Scan for the cell matching the given text and deliver its (x, y) coordinate at center. 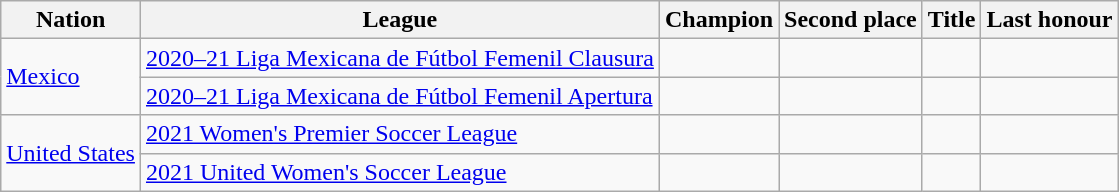
League (400, 20)
Champion (718, 20)
United States (71, 153)
Mexico (71, 77)
Nation (71, 20)
2021 Women's Premier Soccer League (400, 134)
2020–21 Liga Mexicana de Fútbol Femenil Apertura (400, 96)
Title (952, 20)
2020–21 Liga Mexicana de Fútbol Femenil Clausura (400, 58)
2021 United Women's Soccer League (400, 172)
Last honour (1050, 20)
Second place (851, 20)
